Scan for the cell matching the given text and deliver its [x, y] coordinate at center. 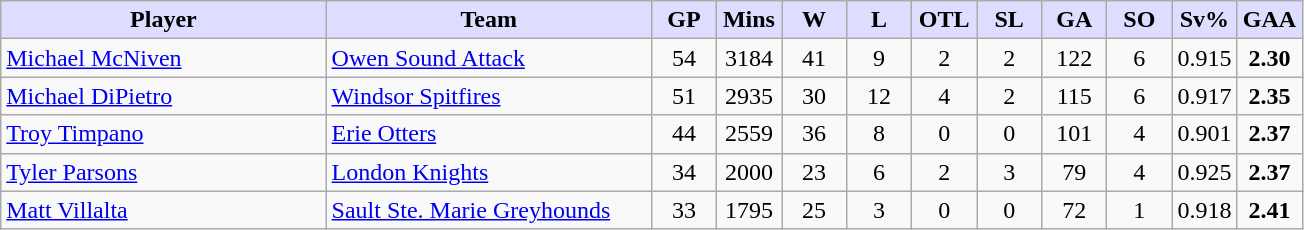
2935 [748, 96]
2.41 [1270, 210]
Michael DiPietro [164, 96]
30 [814, 96]
101 [1074, 134]
23 [814, 172]
34 [684, 172]
2.30 [1270, 58]
1795 [748, 210]
72 [1074, 210]
2000 [748, 172]
Player [164, 20]
9 [880, 58]
25 [814, 210]
Troy Timpano [164, 134]
36 [814, 134]
41 [814, 58]
Sault Ste. Marie Greyhounds [488, 210]
115 [1074, 96]
0.901 [1204, 134]
3184 [748, 58]
GAA [1270, 20]
8 [880, 134]
L [880, 20]
Matt Villalta [164, 210]
54 [684, 58]
0.918 [1204, 210]
12 [880, 96]
W [814, 20]
Erie Otters [488, 134]
Owen Sound Attack [488, 58]
1 [1140, 210]
Windsor Spitfires [488, 96]
44 [684, 134]
London Knights [488, 172]
Team [488, 20]
79 [1074, 172]
Tyler Parsons [164, 172]
2.35 [1270, 96]
GA [1074, 20]
Michael McNiven [164, 58]
0.915 [1204, 58]
Sv% [1204, 20]
51 [684, 96]
0.925 [1204, 172]
SO [1140, 20]
33 [684, 210]
122 [1074, 58]
0.917 [1204, 96]
2559 [748, 134]
Mins [748, 20]
SL [1010, 20]
GP [684, 20]
OTL [944, 20]
